Capture the cell that displays the provided text and extract its [X, Y] central coordinate. 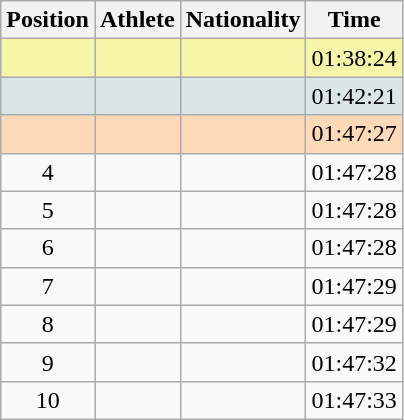
01:47:32 [354, 362]
5 [48, 210]
Time [354, 20]
01:47:27 [354, 134]
Position [48, 20]
01:42:21 [354, 96]
4 [48, 172]
9 [48, 362]
7 [48, 286]
01:47:33 [354, 400]
6 [48, 248]
Nationality [243, 20]
Athlete [137, 20]
01:38:24 [354, 58]
8 [48, 324]
10 [48, 400]
